From the cell containing the given text, extract its center point as [x, y] coordinate. 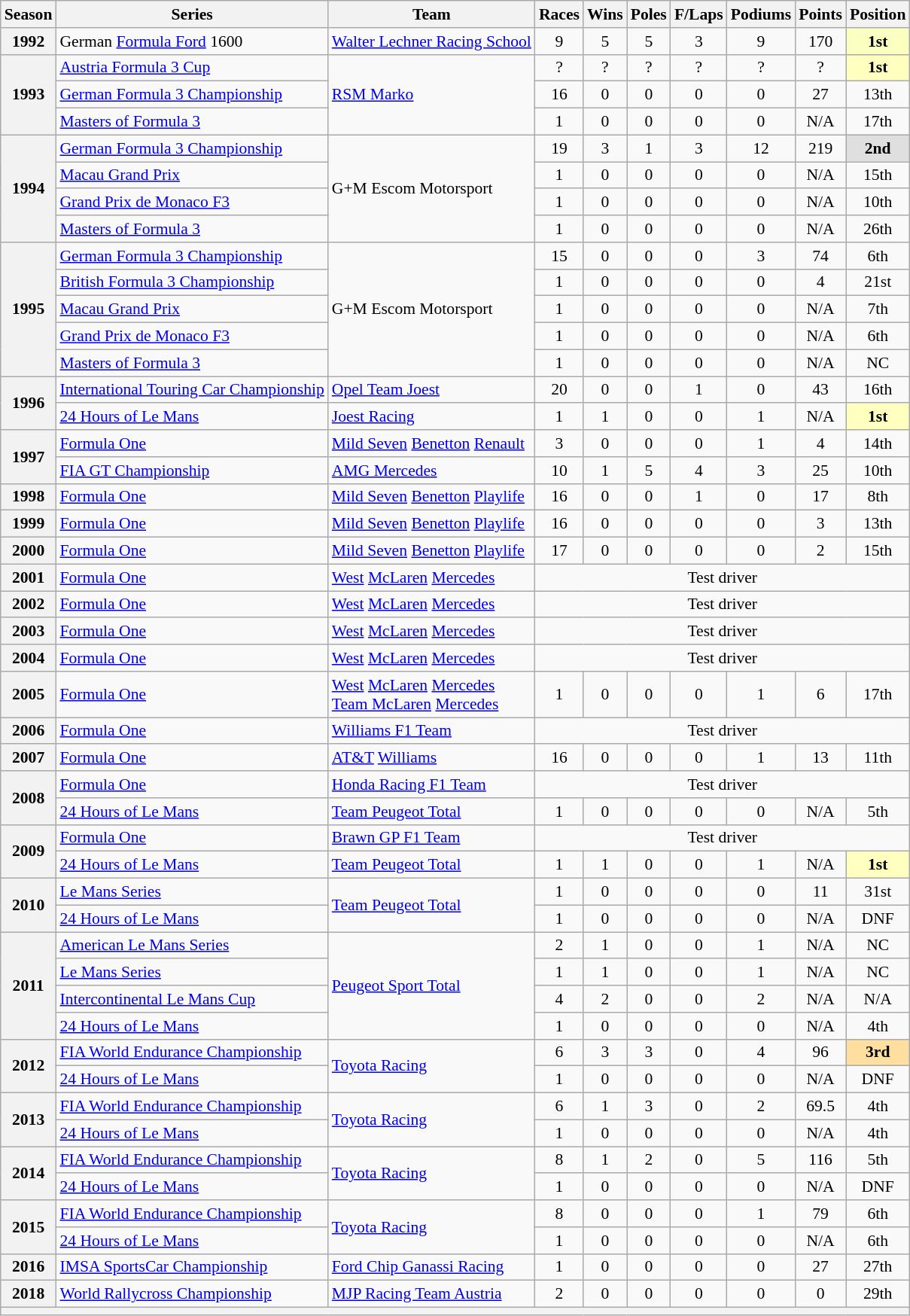
170 [820, 41]
2003 [29, 632]
Ford Chip Ganassi Racing [432, 1267]
21st [878, 282]
2009 [29, 851]
German Formula Ford 1600 [191, 41]
2006 [29, 731]
Austria Formula 3 Cup [191, 68]
Points [820, 14]
43 [820, 390]
16th [878, 390]
2014 [29, 1173]
74 [820, 256]
Wins [605, 14]
Peugeot Sport Total [432, 985]
116 [820, 1160]
7th [878, 309]
Team [432, 14]
2001 [29, 577]
1997 [29, 456]
15 [559, 256]
11 [820, 892]
2011 [29, 985]
American Le Mans Series [191, 946]
12 [762, 148]
Poles [649, 14]
29th [878, 1294]
10 [559, 471]
West McLaren MercedesTeam McLaren Mercedes [432, 694]
11th [878, 758]
25 [820, 471]
World Rallycross Championship [191, 1294]
Williams F1 Team [432, 731]
26th [878, 229]
3rd [878, 1052]
1993 [29, 95]
69.5 [820, 1107]
International Touring Car Championship [191, 390]
2016 [29, 1267]
13 [820, 758]
AMG Mercedes [432, 471]
1994 [29, 188]
Season [29, 14]
1992 [29, 41]
31st [878, 892]
1999 [29, 524]
Opel Team Joest [432, 390]
Mild Seven Benetton Renault [432, 443]
2000 [29, 551]
Walter Lechner Racing School [432, 41]
27th [878, 1267]
2012 [29, 1066]
Honda Racing F1 Team [432, 784]
96 [820, 1052]
2008 [29, 798]
8th [878, 497]
2005 [29, 694]
1995 [29, 309]
IMSA SportsCar Championship [191, 1267]
Podiums [762, 14]
Intercontinental Le Mans Cup [191, 999]
2013 [29, 1120]
14th [878, 443]
79 [820, 1214]
2010 [29, 905]
19 [559, 148]
Races [559, 14]
RSM Marko [432, 95]
2nd [878, 148]
1998 [29, 497]
Position [878, 14]
2018 [29, 1294]
Brawn GP F1 Team [432, 838]
2004 [29, 658]
Series [191, 14]
2015 [29, 1227]
2007 [29, 758]
FIA GT Championship [191, 471]
Joest Racing [432, 417]
2002 [29, 605]
MJP Racing Team Austria [432, 1294]
F/Laps [698, 14]
British Formula 3 Championship [191, 282]
1996 [29, 404]
219 [820, 148]
AT&T Williams [432, 758]
20 [559, 390]
